Pinpoint the cell where the given text exists, returning its (x, y) midpoint coordinate. 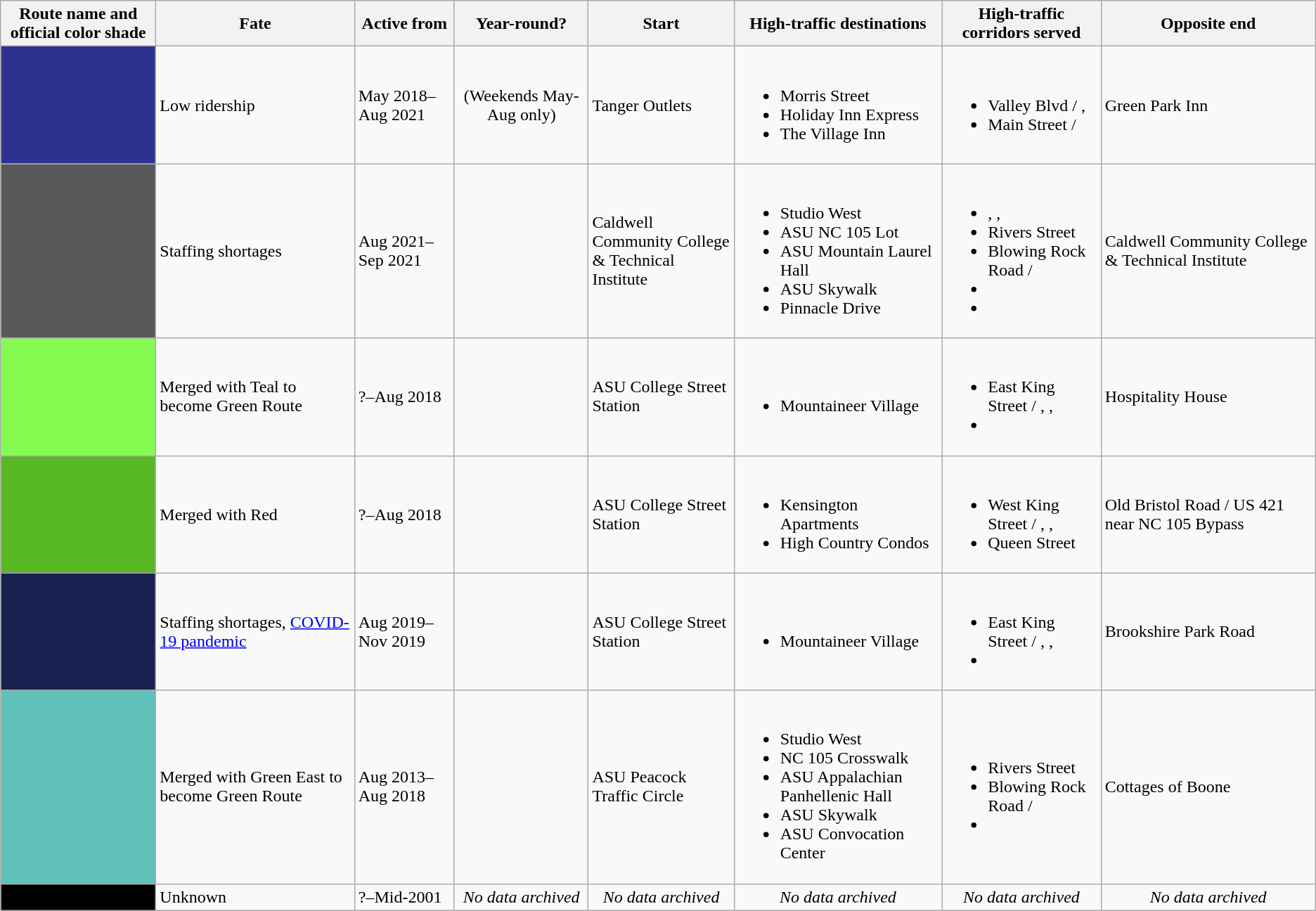
Valley Blvd / , Main Street / (1021, 105)
May 2018–Aug 2021 (404, 105)
Tanger Outlets (661, 105)
Merged with Green East to become Green Route (255, 787)
High-traffic destinations (838, 24)
Aug 2013–Aug 2018 (404, 787)
Year-round? (521, 24)
West King Street / , , Queen Street (1021, 515)
Hospitality House (1208, 396)
Old Bristol Road / US 421 near NC 105 Bypass (1208, 515)
Kensington ApartmentsHigh Country Condos (838, 515)
Fate (255, 24)
Active from (404, 24)
Morris StreetHoliday Inn ExpressThe Village Inn (838, 105)
Merged with Red (255, 515)
Cottages of Boone (1208, 787)
Route name and official color shade (79, 24)
Merged with Teal to become Green Route (255, 396)
, , Rivers StreetBlowing Rock Road / (1021, 251)
Brookshire Park Road (1208, 631)
Unknown (255, 897)
Aug 2019–Nov 2019 (404, 631)
Rivers StreetBlowing Rock Road / (1021, 787)
Studio WestNC 105 CrosswalkASU Appalachian Panhellenic HallASU SkywalkASU Convocation Center (838, 787)
Aug 2021–Sep 2021 (404, 251)
Low ridership (255, 105)
(Weekends May-Aug only) (521, 105)
Caldwell Community College& Technical Institute (661, 251)
?–Mid-2001 (404, 897)
Opposite end (1208, 24)
Staffing shortages (255, 251)
Start (661, 24)
Caldwell Community College & Technical Institute (1208, 251)
Studio WestASU NC 105 LotASU Mountain Laurel HallASU SkywalkPinnacle Drive (838, 251)
High-traffic corridors served (1021, 24)
Green Park Inn (1208, 105)
ASU Peacock Traffic Circle (661, 787)
Staffing shortages, COVID-19 pandemic (255, 631)
